Search for the cell housing the specified text and yield its (X, Y) center coordinate. 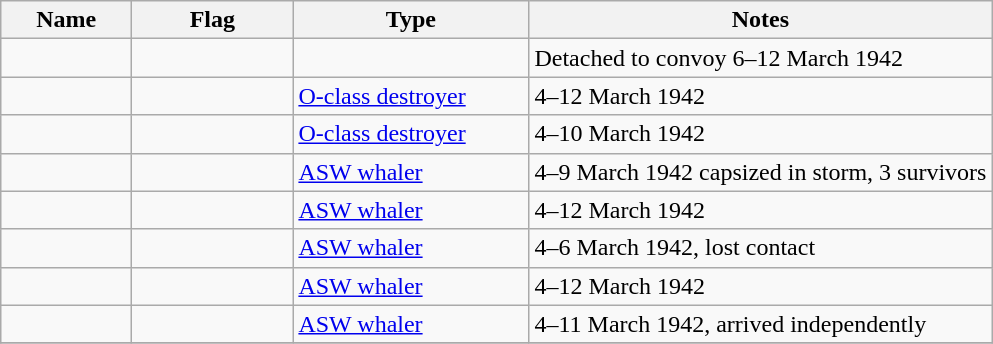
Type (411, 20)
Notes (760, 20)
Name (66, 20)
4–6 March 1942, lost contact (760, 248)
4–11 March 1942, arrived independently (760, 324)
Flag (212, 20)
4–9 March 1942 capsized in storm, 3 survivors (760, 172)
4–10 March 1942 (760, 134)
Detached to convoy 6–12 March 1942 (760, 58)
